Pinpoint the cell where the given text exists, returning its [X, Y] midpoint coordinate. 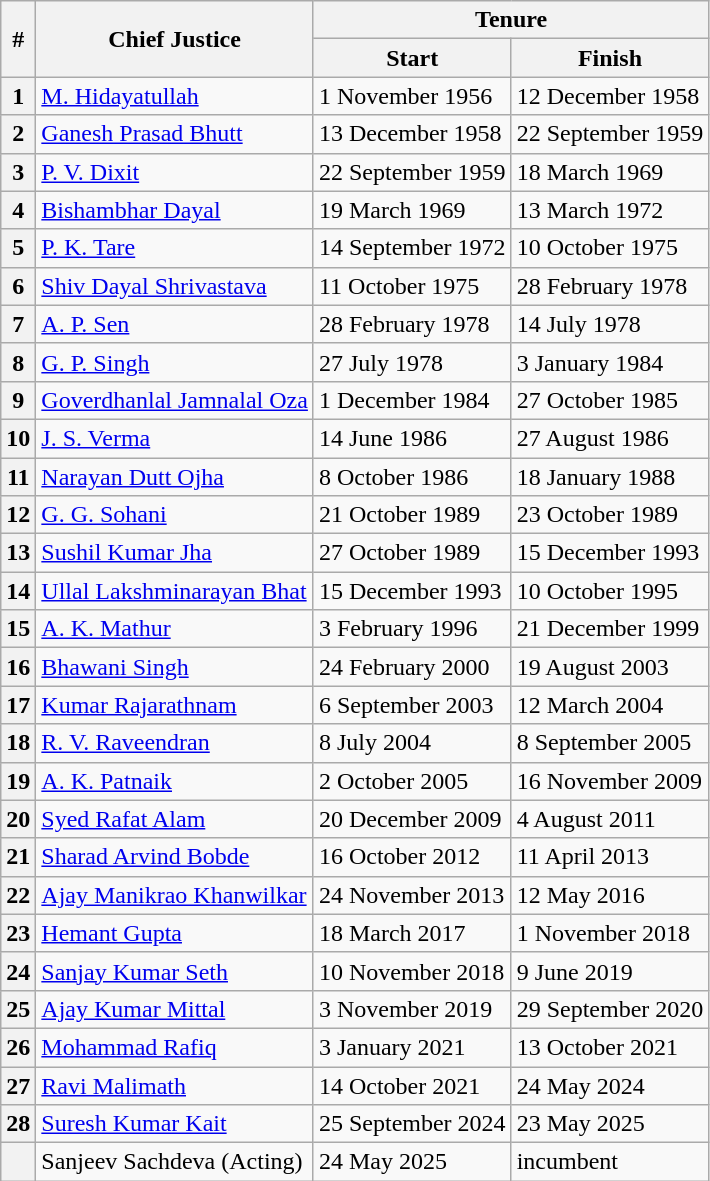
18 March 2017 [412, 933]
15 [18, 629]
Kumar Rajarathnam [175, 705]
26 [18, 1047]
2 October 2005 [412, 781]
3 February 1996 [412, 629]
8 October 1986 [412, 477]
Tenure [510, 20]
Ganesh Prasad Bhutt [175, 134]
14 July 1978 [610, 324]
4 [18, 210]
Mohammad Rafiq [175, 1047]
Ajay Manikrao Khanwilkar [175, 895]
12 March 2004 [610, 705]
21 October 1989 [412, 515]
Ullal Lakshminarayan Bhat [175, 591]
G. P. Singh [175, 362]
Ravi Malimath [175, 1085]
8 July 2004 [412, 743]
P. V. Dixit [175, 172]
10 October 1975 [610, 248]
12 [18, 515]
27 August 1986 [610, 438]
P. K. Tare [175, 248]
Start [412, 58]
6 September 2003 [412, 705]
# [18, 39]
14 September 1972 [412, 248]
Sharad Arvind Bobde [175, 857]
17 [18, 705]
8 [18, 362]
19 August 2003 [610, 667]
Bishambhar Dayal [175, 210]
A. K. Mathur [175, 629]
Bhawani Singh [175, 667]
Chief Justice [175, 39]
20 December 2009 [412, 819]
25 September 2024 [412, 1124]
Finish [610, 58]
1 [18, 96]
23 May 2025 [610, 1124]
14 [18, 591]
11 [18, 477]
A. K. Patnaik [175, 781]
12 May 2016 [610, 895]
Suresh Kumar Kait [175, 1124]
27 October 1989 [412, 553]
9 [18, 400]
6 [18, 286]
M. Hidayatullah [175, 96]
4 August 2011 [610, 819]
24 May 2025 [412, 1162]
27 October 1985 [610, 400]
1 December 1984 [412, 400]
24 May 2024 [610, 1085]
29 September 2020 [610, 1009]
22 [18, 895]
28 [18, 1124]
16 [18, 667]
7 [18, 324]
Goverdhanlal Jamnalal Oza [175, 400]
21 December 1999 [610, 629]
13 March 1972 [610, 210]
19 March 1969 [412, 210]
11 October 1975 [412, 286]
3 January 1984 [610, 362]
14 June 1986 [412, 438]
16 November 2009 [610, 781]
G. G. Sohani [175, 515]
incumbent [610, 1162]
11 April 2013 [610, 857]
3 January 2021 [412, 1047]
27 [18, 1085]
Ajay Kumar Mittal [175, 1009]
24 [18, 971]
Sanjeev Sachdeva (Acting) [175, 1162]
18 [18, 743]
Narayan Dutt Ojha [175, 477]
Sanjay Kumar Seth [175, 971]
24 November 2013 [412, 895]
1 November 2018 [610, 933]
J. S. Verma [175, 438]
18 March 1969 [610, 172]
10 October 1995 [610, 591]
3 [18, 172]
12 December 1958 [610, 96]
13 [18, 553]
19 [18, 781]
Shiv Dayal Shrivastava [175, 286]
25 [18, 1009]
13 December 1958 [412, 134]
9 June 2019 [610, 971]
A. P. Sen [175, 324]
Hemant Gupta [175, 933]
14 October 2021 [412, 1085]
13 October 2021 [610, 1047]
23 October 1989 [610, 515]
Syed Rafat Alam [175, 819]
5 [18, 248]
8 September 2005 [610, 743]
18 January 1988 [610, 477]
21 [18, 857]
23 [18, 933]
27 July 1978 [412, 362]
10 [18, 438]
16 October 2012 [412, 857]
2 [18, 134]
20 [18, 819]
R. V. Raveendran [175, 743]
3 November 2019 [412, 1009]
24 February 2000 [412, 667]
1 November 1956 [412, 96]
10 November 2018 [412, 971]
Sushil Kumar Jha [175, 553]
